Pinpoint the cell where the given text exists, returning its (x, y) midpoint coordinate. 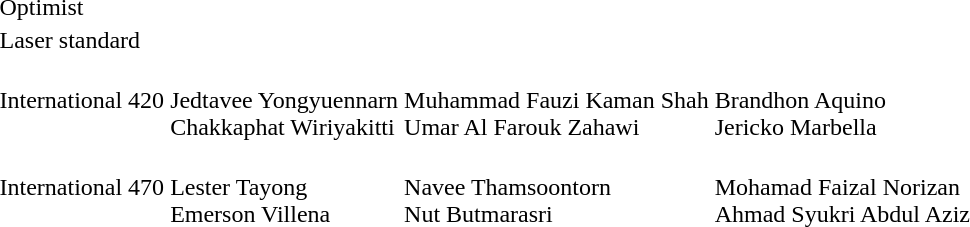
Jedtavee YongyuennarnChakkaphat Wiriyakitti (284, 100)
Muhammad Fauzi Kaman ShahUmar Al Farouk Zahawi (557, 100)
